Output the [X, Y] coordinate of the center of the cell containing the given text.  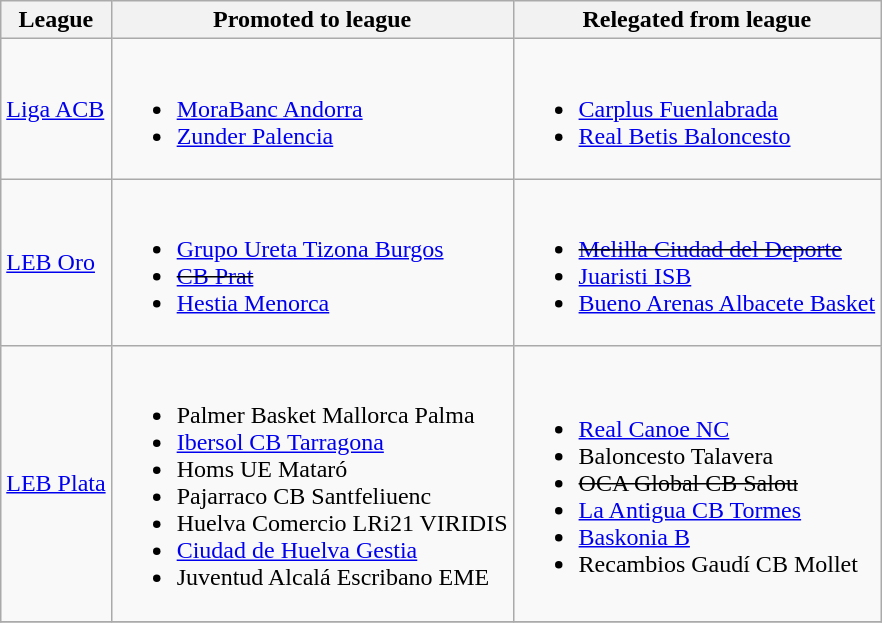
Grupo Ureta Tizona BurgosCB PratHestia Menorca [312, 262]
Melilla Ciudad del DeporteJuaristi ISBBueno Arenas Albacete Basket [697, 262]
Promoted to league [312, 20]
LEB Oro [56, 262]
Liga ACB [56, 109]
League [56, 20]
Carplus FuenlabradaReal Betis Baloncesto [697, 109]
MoraBanc AndorraZunder Palencia [312, 109]
Relegated from league [697, 20]
LEB Plata [56, 484]
Real Canoe NCBaloncesto TalaveraOCA Global CB SalouLa Antigua CB TormesBaskonia BRecambios Gaudí CB Mollet [697, 484]
